Provide the [X, Y] coordinate of the cell's center where the given text is located.  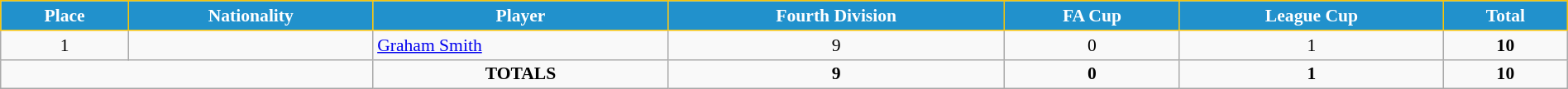
Total [1506, 16]
Player [521, 16]
Place [65, 16]
Graham Smith [521, 45]
TOTALS [521, 74]
Fourth Division [837, 16]
Nationality [251, 16]
FA Cup [1092, 16]
League Cup [1312, 16]
